Determine the (x, y) coordinate at the center of the cell enclosing the given text.  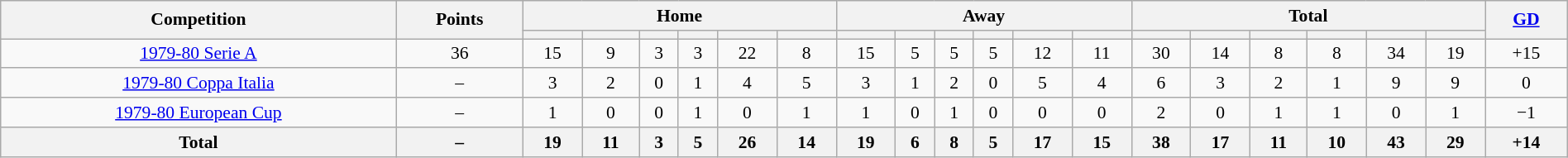
29 (1456, 141)
38 (1161, 141)
36 (460, 53)
22 (748, 53)
+15 (1527, 53)
1979-80 European Cup (198, 113)
10 (1336, 141)
GD (1527, 20)
30 (1161, 53)
Home (680, 16)
26 (748, 141)
+14 (1527, 141)
Away (984, 16)
Points (460, 20)
1979-80 Serie A (198, 53)
12 (1043, 53)
Competition (198, 20)
1979-80 Coppa Italia (198, 83)
43 (1396, 141)
34 (1396, 53)
−1 (1527, 113)
